Output the (X, Y) coordinate of the center of the cell containing the given text.  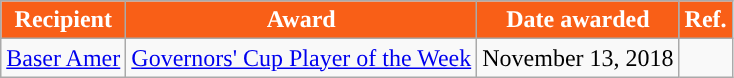
Recipient (64, 20)
Baser Amer (64, 58)
Date awarded (578, 20)
Award (302, 20)
Ref. (706, 20)
Governors' Cup Player of the Week (302, 58)
November 13, 2018 (578, 58)
